Output the [X, Y] coordinate of the center of the cell containing the given text.  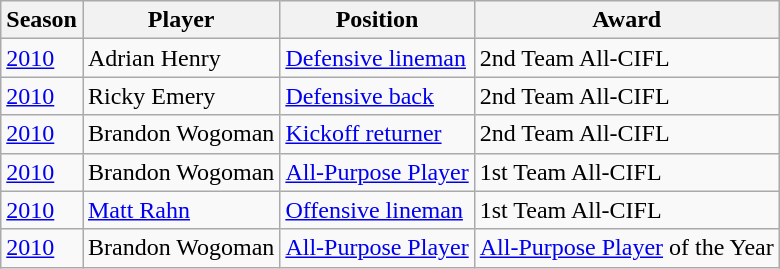
Award [626, 20]
Matt Rahn [180, 210]
All-Purpose Player of the Year [626, 248]
Adrian Henry [180, 58]
Offensive lineman [377, 210]
Player [180, 20]
Defensive lineman [377, 58]
Kickoff returner [377, 134]
Position [377, 20]
Defensive back [377, 96]
Ricky Emery [180, 96]
Season [42, 20]
